Detect which cell encompasses the target text, then output its (x, y) center coordinate. 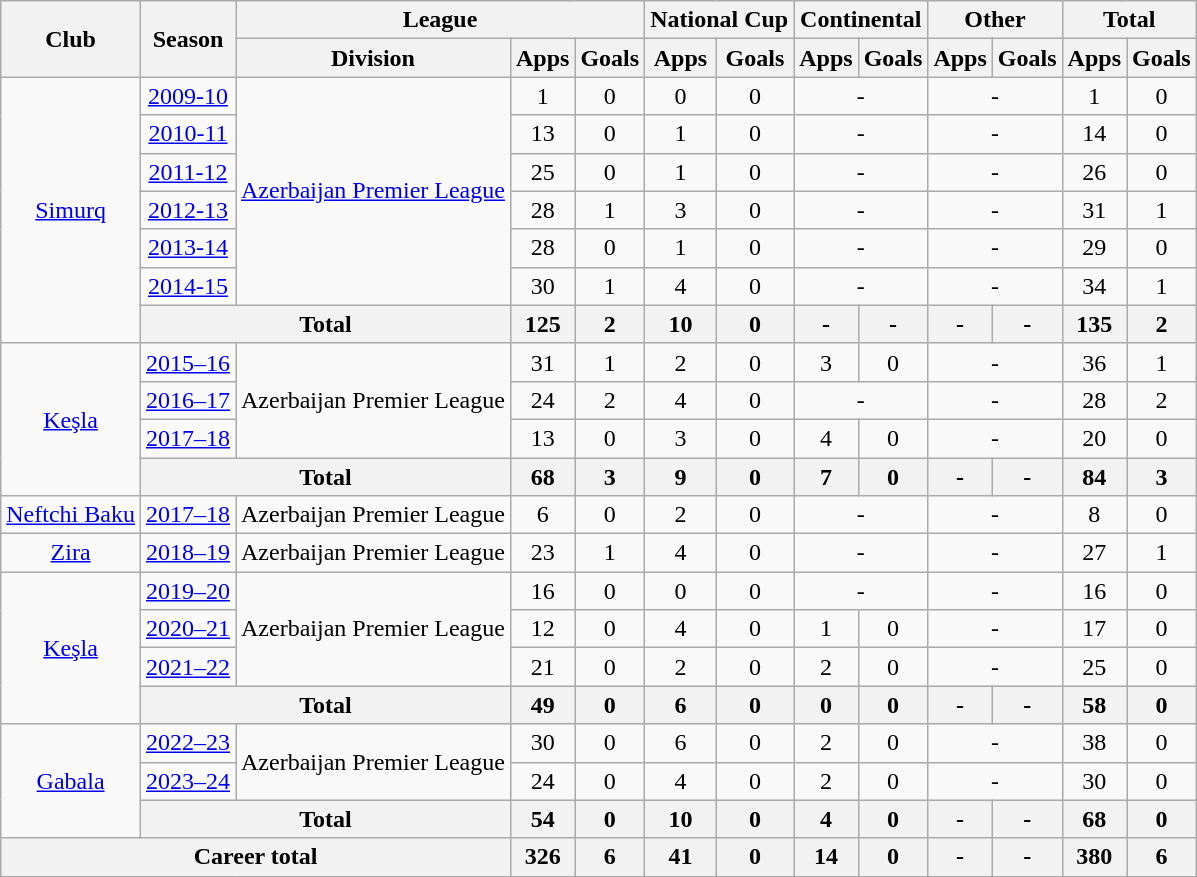
12 (542, 629)
Other (995, 20)
Continental (861, 20)
20 (1094, 438)
135 (1094, 324)
29 (1094, 248)
2012-13 (188, 210)
36 (1094, 362)
49 (542, 705)
84 (1094, 477)
2021–22 (188, 667)
Zira (71, 553)
2011-12 (188, 172)
23 (542, 553)
41 (681, 857)
2023–24 (188, 781)
326 (542, 857)
34 (1094, 286)
125 (542, 324)
2016–17 (188, 400)
21 (542, 667)
2015–16 (188, 362)
Division (374, 58)
2010-11 (188, 134)
27 (1094, 553)
Neftchi Baku (71, 515)
38 (1094, 743)
2009-10 (188, 96)
54 (542, 819)
Season (188, 39)
League (440, 20)
Gabala (71, 781)
Club (71, 39)
2020–21 (188, 629)
2013-14 (188, 248)
2022–23 (188, 743)
Simurq (71, 210)
National Cup (720, 20)
7 (826, 477)
9 (681, 477)
8 (1094, 515)
380 (1094, 857)
58 (1094, 705)
2019–20 (188, 591)
Career total (256, 857)
2014-15 (188, 286)
17 (1094, 629)
2018–19 (188, 553)
26 (1094, 172)
